Capture the cell that displays the provided text and extract its (x, y) central coordinate. 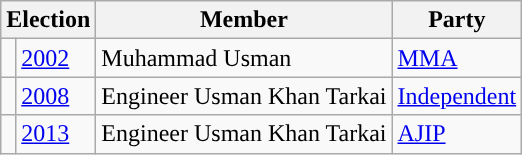
MMA (457, 58)
Election (48, 20)
AJIP (457, 134)
Muhammad Usman (244, 58)
Party (457, 20)
Member (244, 20)
2008 (56, 96)
2002 (56, 58)
2013 (56, 134)
Independent (457, 96)
